Detect which cell encompasses the target text, then output its [X, Y] center coordinate. 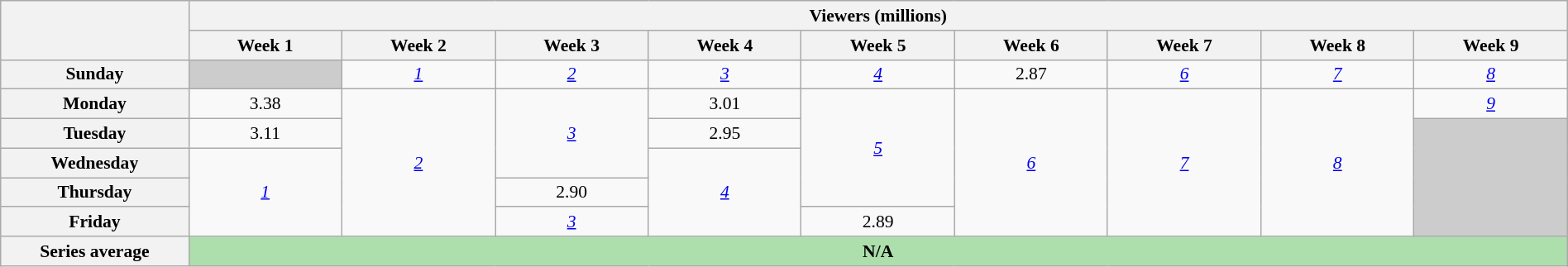
Thursday [94, 193]
2.89 [878, 222]
3.01 [724, 104]
Sunday [94, 74]
Week 2 [418, 45]
Tuesday [94, 134]
9 [1490, 104]
2.95 [724, 134]
2.87 [1030, 74]
Friday [94, 222]
Series average [94, 251]
Week 8 [1338, 45]
Week 9 [1490, 45]
Week 1 [265, 45]
5 [878, 148]
Monday [94, 104]
Week 4 [724, 45]
Viewers (millions) [878, 16]
Week 5 [878, 45]
N/A [878, 251]
3.38 [265, 104]
Week 3 [572, 45]
3.11 [265, 134]
Week 7 [1184, 45]
Week 6 [1030, 45]
Wednesday [94, 163]
2.90 [572, 193]
